Determine the [X, Y] coordinate at the center of the cell enclosing the given text.  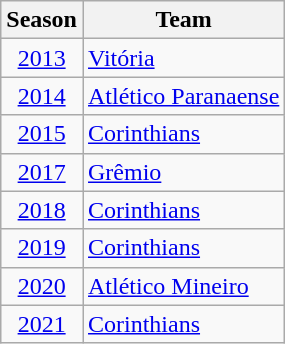
2015 [42, 134]
Team [183, 20]
2013 [42, 58]
2019 [42, 248]
Vitória [183, 58]
Atlético Mineiro [183, 286]
2018 [42, 210]
2020 [42, 286]
Grêmio [183, 172]
Atlético Paranaense [183, 96]
2014 [42, 96]
Season [42, 20]
2021 [42, 324]
2017 [42, 172]
